Determine the (X, Y) coordinate at the center of the cell enclosing the given text.  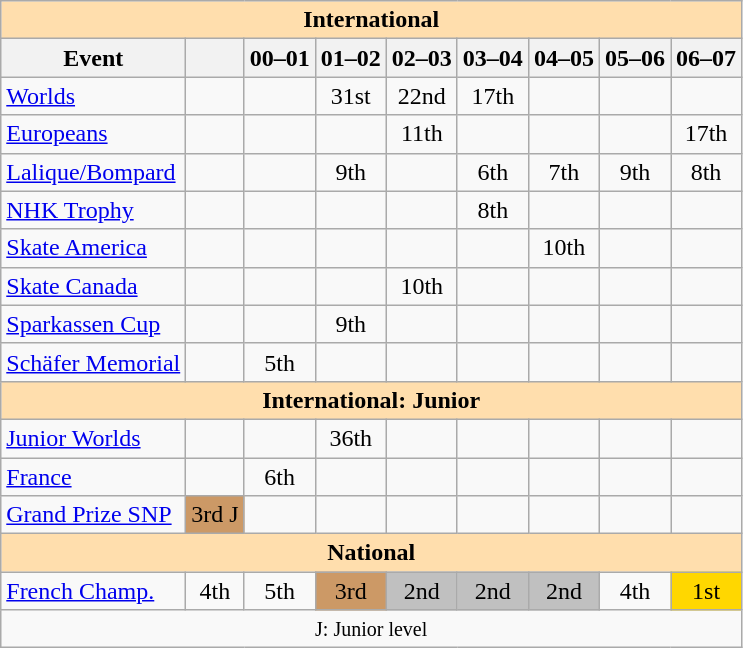
France (94, 477)
3rd (350, 591)
01–02 (350, 58)
00–01 (280, 58)
Skate America (94, 248)
36th (350, 438)
02–03 (422, 58)
J: Junior level (372, 629)
Europeans (94, 134)
Grand Prize SNP (94, 515)
05–06 (634, 58)
1st (706, 591)
04–05 (564, 58)
Lalique/Bompard (94, 172)
3rd J (215, 515)
22nd (422, 96)
NHK Trophy (94, 210)
International (372, 20)
Schäfer Memorial (94, 362)
03–04 (492, 58)
Sparkassen Cup (94, 324)
National (372, 553)
11th (422, 134)
French Champ. (94, 591)
International: Junior (372, 400)
Junior Worlds (94, 438)
7th (564, 172)
31st (350, 96)
Event (94, 58)
06–07 (706, 58)
Worlds (94, 96)
Skate Canada (94, 286)
